Extract the [X, Y] coordinate from the center of the cell holding the provided text.  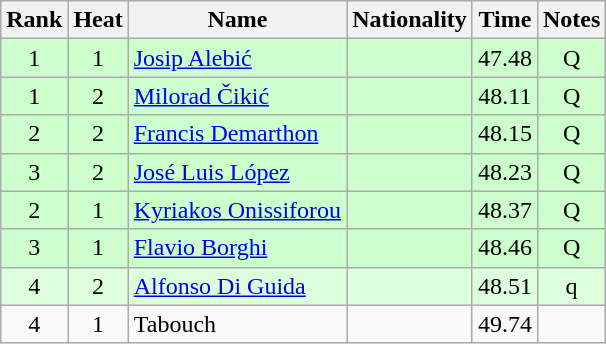
48.23 [504, 172]
Kyriakos Onissiforou [237, 210]
Alfonso Di Guida [237, 286]
Notes [571, 20]
49.74 [504, 324]
48.37 [504, 210]
47.48 [504, 58]
Rank [34, 20]
Milorad Čikić [237, 96]
Tabouch [237, 324]
48.51 [504, 286]
48.46 [504, 248]
Flavio Borghi [237, 248]
Francis Demarthon [237, 134]
Josip Alebić [237, 58]
Nationality [410, 20]
Name [237, 20]
48.11 [504, 96]
48.15 [504, 134]
q [571, 286]
José Luis López [237, 172]
Time [504, 20]
Heat [98, 20]
